Search for the cell housing the specified text and yield its [X, Y] center coordinate. 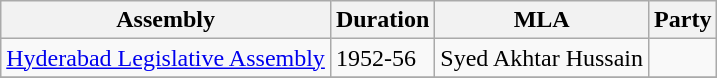
Party [683, 20]
Duration [382, 20]
Syed Akhtar Hussain [542, 58]
Hyderabad Legislative Assembly [166, 58]
MLA [542, 20]
1952-56 [382, 58]
Assembly [166, 20]
